Detect which cell encompasses the target text, then output its (x, y) center coordinate. 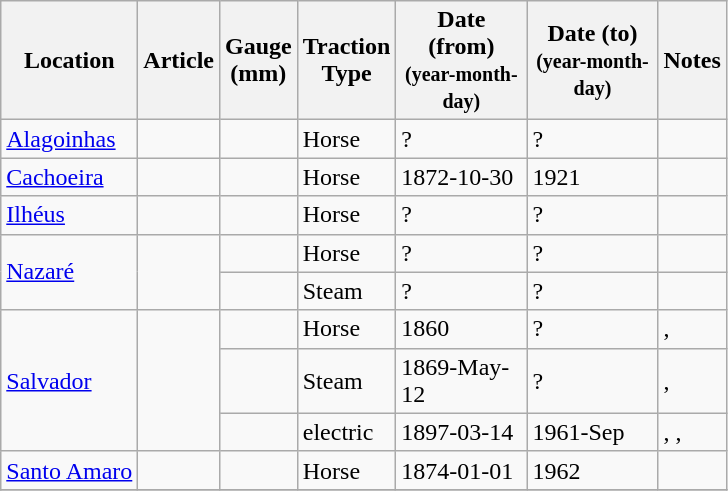
1921 (592, 177)
Gauge (mm) (258, 60)
Article (179, 60)
1897-03-14 (462, 432)
1961-Sep (592, 432)
1874-01-01 (462, 470)
1872-10-30 (462, 177)
Location (70, 60)
electric (346, 432)
1962 (592, 470)
Date (from)(year-month-day) (462, 60)
Notes (692, 60)
Date (to)(year-month-day) (592, 60)
Santo Amaro (70, 470)
Ilhéus (70, 215)
Cachoeira (70, 177)
TractionType (346, 60)
Alagoinhas (70, 139)
1860 (462, 329)
Nazaré (70, 272)
, , (692, 432)
Salvador (70, 380)
1869-May-12 (462, 380)
